Search for the cell housing the specified text and yield its [x, y] center coordinate. 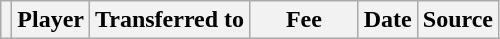
Date [388, 20]
Player [51, 20]
Transferred to [170, 20]
Fee [304, 20]
Source [458, 20]
